Capture the cell that displays the provided text and extract its (x, y) central coordinate. 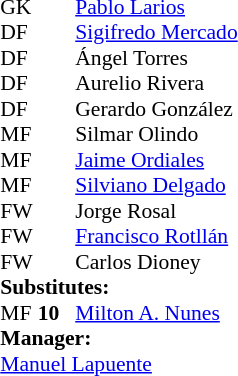
Ángel Torres (156, 58)
Carlos Dioney (156, 262)
Manager: (118, 339)
Silmar Olindo (156, 135)
Sigifredo Mercado (156, 33)
Francisco Rotllán (156, 237)
Jorge Rosal (156, 211)
Substitutes: (118, 287)
10 (57, 313)
Gerardo González (156, 109)
Milton A. Nunes (156, 313)
Aurelio Rivera (156, 83)
Jaime Ordiales (156, 160)
Silviano Delgado (156, 185)
